From the cell containing the given text, extract its center point as [X, Y] coordinate. 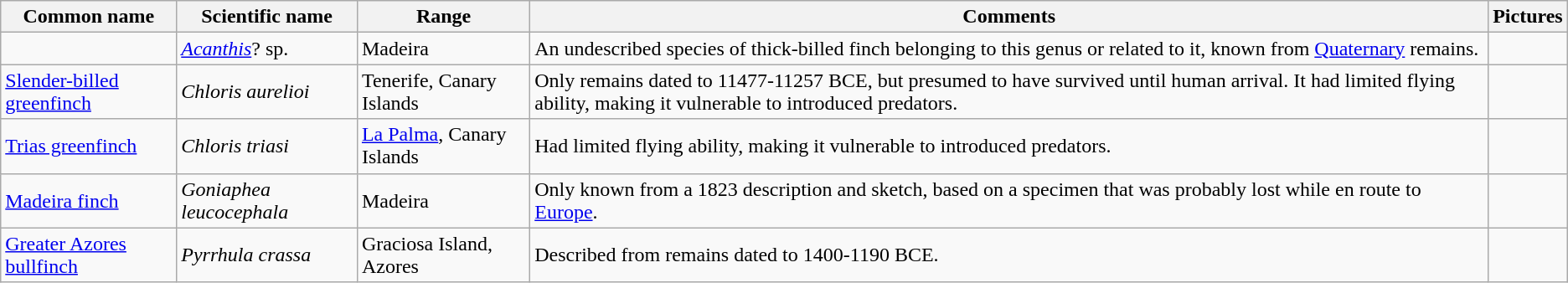
Chloris aurelioi [267, 92]
Range [443, 17]
Common name [89, 17]
Goniaphea leucocephala [267, 201]
Had limited flying ability, making it vulnerable to introduced predators. [1009, 146]
La Palma, Canary Islands [443, 146]
Chloris triasi [267, 146]
Acanthis? sp. [267, 49]
Madeira finch [89, 201]
Described from remains dated to 1400-1190 BCE. [1009, 255]
Scientific name [267, 17]
Only known from a 1823 description and sketch, based on a specimen that was probably lost while en route to Europe. [1009, 201]
Trias greenfinch [89, 146]
Pyrrhula crassa [267, 255]
An undescribed species of thick-billed finch belonging to this genus or related to it, known from Quaternary remains. [1009, 49]
Graciosa Island, Azores [443, 255]
Tenerife, Canary Islands [443, 92]
Comments [1009, 17]
Greater Azores bullfinch [89, 255]
Pictures [1528, 17]
Slender-billed greenfinch [89, 92]
